Return the (x, y) coordinate for the center point of the cell that contains the specified text.  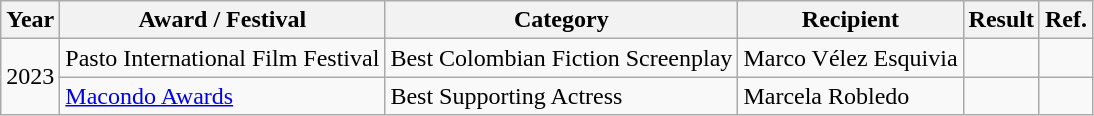
Ref. (1066, 20)
2023 (30, 77)
Marco Vélez Esquivia (850, 58)
Category (562, 20)
Award / Festival (222, 20)
Marcela Robledo (850, 96)
Best Supporting Actress (562, 96)
Result (1001, 20)
Year (30, 20)
Pasto International Film Festival (222, 58)
Macondo Awards (222, 96)
Recipient (850, 20)
Best Colombian Fiction Screenplay (562, 58)
